Provide the (X, Y) coordinate of the cell's center where the given text is located.  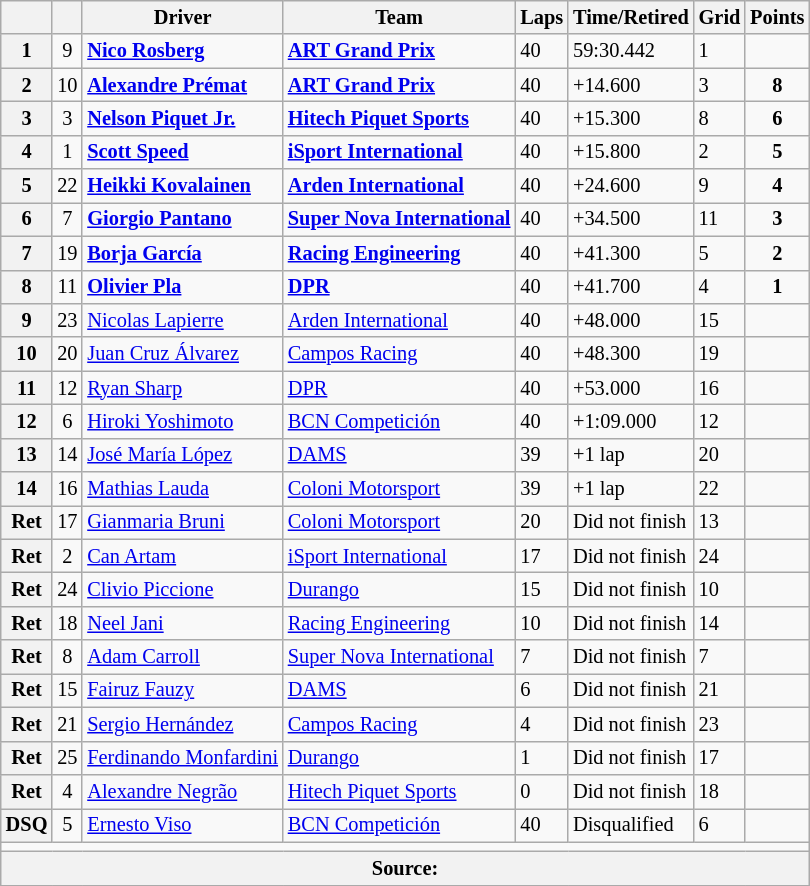
Alexandre Prémat (182, 85)
Ryan Sharp (182, 388)
Nicolas Lapierre (182, 320)
+41.700 (631, 287)
+41.300 (631, 253)
Borja García (182, 253)
Adam Carroll (182, 657)
Heikki Kovalainen (182, 186)
Ernesto Viso (182, 825)
+14.600 (631, 85)
Can Artam (182, 556)
Neel Jani (182, 623)
Laps (542, 17)
+34.500 (631, 219)
Olivier Pla (182, 287)
+24.600 (631, 186)
Nico Rosberg (182, 51)
Clivio Piccione (182, 589)
Juan Cruz Álvarez (182, 354)
Alexandre Negrão (182, 791)
Gianmaria Bruni (182, 522)
+15.800 (631, 152)
+1:09.000 (631, 421)
0 (542, 791)
Grid (720, 17)
José María López (182, 455)
Disqualified (631, 825)
Sergio Hernández (182, 724)
+53.000 (631, 388)
Time/Retired (631, 17)
Driver (182, 17)
59:30.442 (631, 51)
+15.300 (631, 118)
Points (777, 17)
Team (399, 17)
Hiroki Yoshimoto (182, 421)
Mathias Lauda (182, 489)
Giorgio Pantano (182, 219)
DSQ (27, 825)
+48.000 (631, 320)
25 (67, 758)
Source: (406, 868)
+48.300 (631, 354)
Fairuz Fauzy (182, 690)
Nelson Piquet Jr. (182, 118)
Scott Speed (182, 152)
Ferdinando Monfardini (182, 758)
